Return (x, y) of the center of cell containing provided text 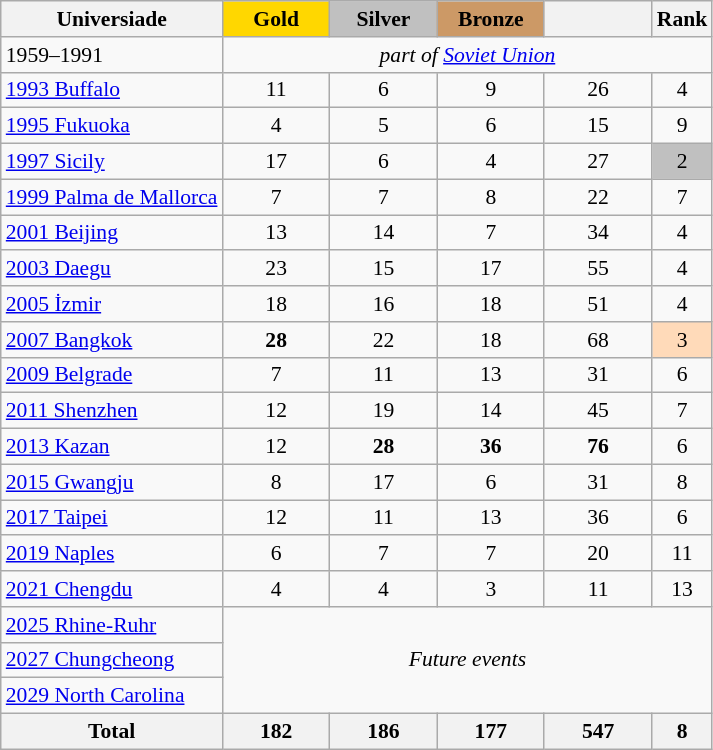
68 (598, 340)
45 (598, 411)
2007 Bangkok (112, 340)
5 (384, 126)
1993 Buffalo (112, 90)
20 (598, 554)
2019 Naples (112, 554)
2021 Chengdu (112, 589)
1997 Sicily (112, 162)
Future events (467, 660)
2025 Rhine-Ruhr (112, 625)
Silver (384, 19)
2003 Daegu (112, 269)
547 (598, 732)
2027 Chungcheong (112, 660)
16 (384, 304)
1959–1991 (112, 55)
76 (598, 447)
55 (598, 269)
2015 Gwangju (112, 482)
1999 Palma de Mallorca (112, 197)
51 (598, 304)
2009 Belgrade (112, 375)
177 (490, 732)
part of Soviet Union (467, 55)
2001 Beijing (112, 233)
2011 Shenzhen (112, 411)
26 (598, 90)
2029 North Carolina (112, 696)
27 (598, 162)
182 (276, 732)
2013 Kazan (112, 447)
Universiade (112, 19)
186 (384, 732)
Rank (682, 19)
2 (682, 162)
2017 Taipei (112, 518)
Bronze (490, 19)
Gold (276, 19)
2005 İzmir (112, 304)
Total (112, 732)
34 (598, 233)
1995 Fukuoka (112, 126)
23 (276, 269)
19 (384, 411)
